Output the [x, y] coordinate of the center of the cell containing the given text.  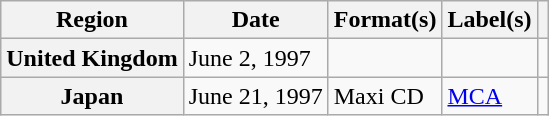
Format(s) [385, 20]
Japan [92, 96]
Date [256, 20]
Region [92, 20]
June 2, 1997 [256, 58]
June 21, 1997 [256, 96]
Label(s) [490, 20]
United Kingdom [92, 58]
MCA [490, 96]
Maxi CD [385, 96]
